Pinpoint the cell where the given text exists, returning its [X, Y] midpoint coordinate. 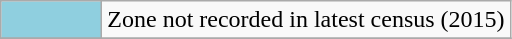
Zone not recorded in latest census (2015) [306, 20]
